Capture the cell that displays the provided text and extract its [X, Y] central coordinate. 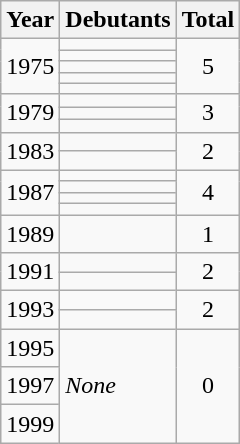
1995 [30, 348]
1989 [30, 233]
1999 [30, 424]
4 [208, 192]
1 [208, 233]
1993 [30, 310]
1987 [30, 192]
1983 [30, 151]
1997 [30, 386]
1991 [30, 272]
1979 [30, 113]
3 [208, 113]
Debutants [118, 20]
1975 [30, 66]
0 [208, 386]
Total [208, 20]
None [118, 386]
5 [208, 66]
Year [30, 20]
